Output the (X, Y) coordinate of the center of the cell containing the given text.  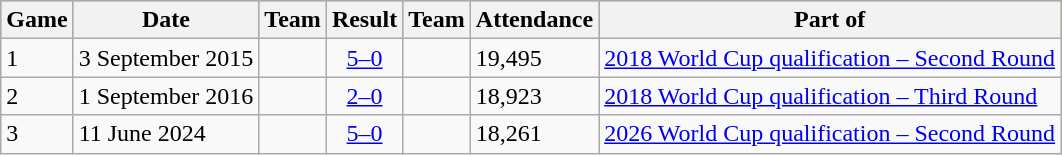
Part of (830, 20)
1 (37, 58)
Result (364, 20)
2 (37, 96)
19,495 (534, 58)
Game (37, 20)
1 September 2016 (166, 96)
3 September 2015 (166, 58)
3 (37, 134)
18,923 (534, 96)
Date (166, 20)
Attendance (534, 20)
2–0 (364, 96)
18,261 (534, 134)
2026 World Cup qualification – Second Round (830, 134)
2018 World Cup qualification – Second Round (830, 58)
11 June 2024 (166, 134)
2018 World Cup qualification – Third Round (830, 96)
